Extract the [X, Y] coordinate from the center of the cell holding the provided text.  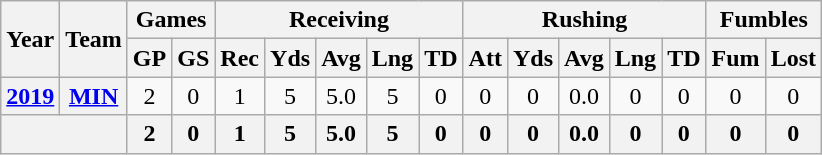
Fum [736, 58]
Rushing [584, 20]
Receiving [339, 20]
GS [194, 58]
Team [94, 39]
Att [485, 58]
Rec [240, 58]
Year [30, 39]
MIN [94, 96]
Lost [793, 58]
Games [170, 20]
Fumbles [764, 20]
2019 [30, 96]
GP [149, 58]
